Locate the cell with the specified text and output its (x, y) center coordinate. 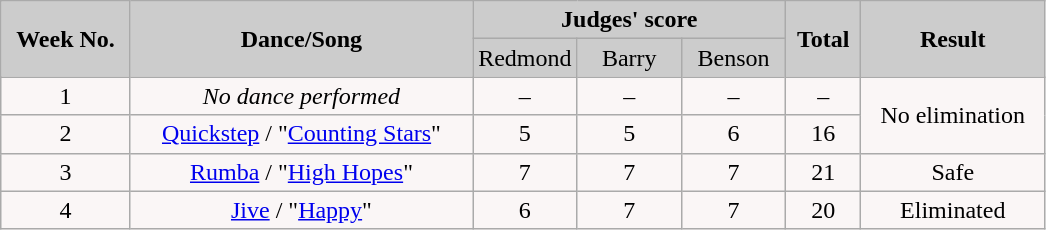
21 (824, 172)
16 (824, 134)
Jive / "Happy" (301, 210)
Eliminated (953, 210)
Judges' score (630, 20)
Benson (733, 58)
Total (824, 39)
1 (66, 96)
No elimination (953, 115)
2 (66, 134)
20 (824, 210)
Result (953, 39)
3 (66, 172)
Redmond (525, 58)
No dance performed (301, 96)
Barry (629, 58)
Quickstep / "Counting Stars" (301, 134)
Safe (953, 172)
Week No. (66, 39)
Rumba / "High Hopes" (301, 172)
Dance/Song (301, 39)
4 (66, 210)
